Scan for the cell matching the given text and deliver its (x, y) coordinate at center. 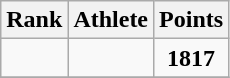
Athlete (111, 20)
1817 (192, 58)
Rank (34, 20)
Points (192, 20)
